Search for the cell housing the specified text and yield its [X, Y] center coordinate. 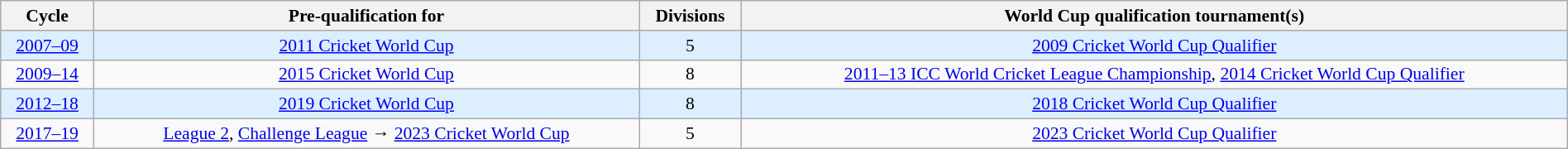
2009 Cricket World Cup Qualifier [1154, 46]
World Cup qualification tournament(s) [1154, 16]
2009–14 [48, 74]
2007–09 [48, 46]
Cycle [48, 16]
League 2, Challenge League → 2023 Cricket World Cup [366, 134]
2012–18 [48, 104]
2023 Cricket World Cup Qualifier [1154, 134]
2011–13 ICC World Cricket League Championship, 2014 Cricket World Cup Qualifier [1154, 74]
Divisions [691, 16]
2019 Cricket World Cup [366, 104]
2017–19 [48, 134]
Pre-qualification for [366, 16]
2011 Cricket World Cup [366, 46]
2018 Cricket World Cup Qualifier [1154, 104]
2015 Cricket World Cup [366, 74]
